Capture the cell that displays the provided text and extract its [x, y] central coordinate. 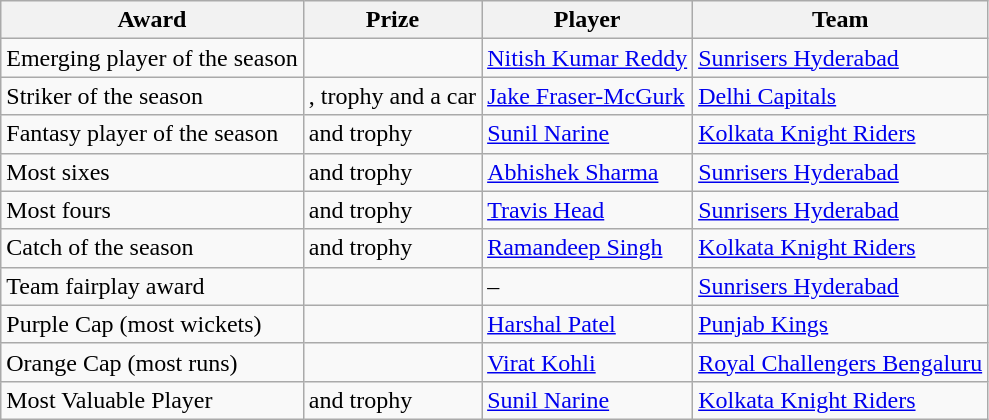
Royal Challengers Bengaluru [840, 362]
– [588, 286]
Ramandeep Singh [588, 248]
Fantasy player of the season [152, 134]
Team [840, 20]
Emerging player of the season [152, 58]
Most fours [152, 210]
Jake Fraser-McGurk [588, 96]
Most Valuable Player [152, 400]
Striker of the season [152, 96]
Most sixes [152, 172]
Punjab Kings [840, 324]
Catch of the season [152, 248]
Team fairplay award [152, 286]
Orange Cap (most runs) [152, 362]
Abhishek Sharma [588, 172]
Virat Kohli [588, 362]
Prize [392, 20]
Player [588, 20]
Award [152, 20]
Delhi Capitals [840, 96]
Nitish Kumar Reddy [588, 58]
Purple Cap (most wickets) [152, 324]
Travis Head [588, 210]
, trophy and a car [392, 96]
Harshal Patel [588, 324]
